Return [x, y] of the center of cell containing provided text 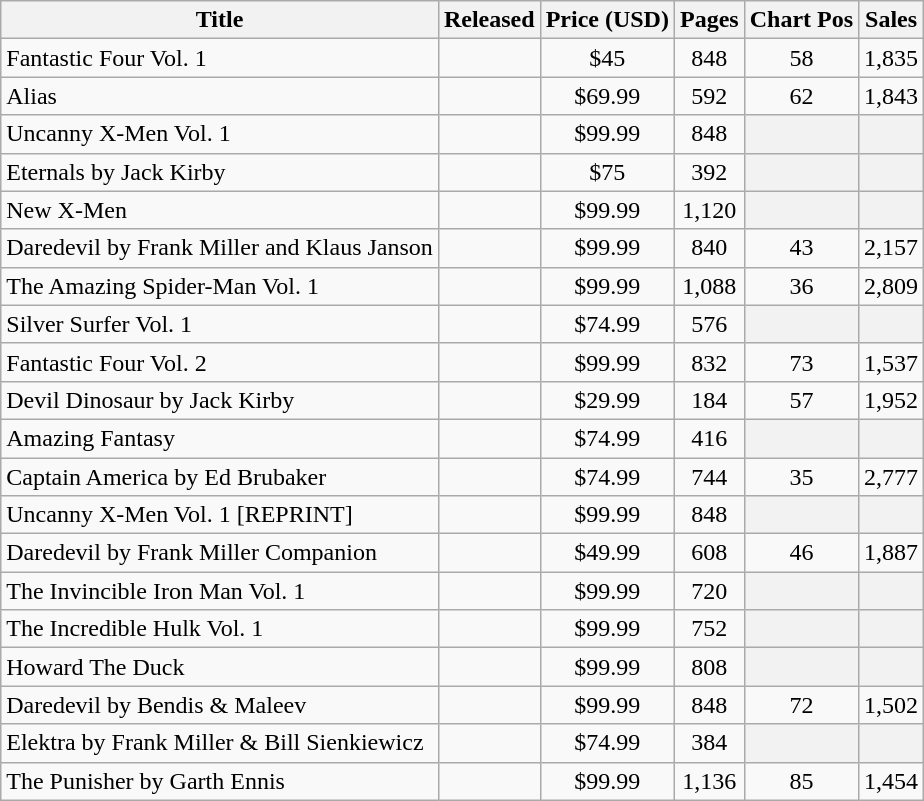
744 [709, 477]
The Incredible Hulk Vol. 1 [220, 629]
608 [709, 553]
Daredevil by Bendis & Maleev [220, 705]
Fantastic Four Vol. 1 [220, 58]
1,136 [709, 781]
$29.99 [607, 400]
808 [709, 667]
85 [801, 781]
72 [801, 705]
Elektra by Frank Miller & Bill Sienkiewicz [220, 743]
Sales [892, 20]
Uncanny X-Men Vol. 1 [REPRINT] [220, 515]
1,835 [892, 58]
Title [220, 20]
Price (USD) [607, 20]
The Invincible Iron Man Vol. 1 [220, 591]
1,952 [892, 400]
1,454 [892, 781]
Devil Dinosaur by Jack Kirby [220, 400]
$49.99 [607, 553]
Fantastic Four Vol. 2 [220, 362]
Daredevil by Frank Miller and Klaus Janson [220, 248]
$69.99 [607, 96]
Eternals by Jack Kirby [220, 172]
Daredevil by Frank Miller Companion [220, 553]
Silver Surfer Vol. 1 [220, 324]
1,120 [709, 210]
46 [801, 553]
1,502 [892, 705]
$45 [607, 58]
62 [801, 96]
57 [801, 400]
Alias [220, 96]
184 [709, 400]
$75 [607, 172]
The Punisher by Garth Ennis [220, 781]
416 [709, 438]
592 [709, 96]
The Amazing Spider-Man Vol. 1 [220, 286]
Released [489, 20]
2,777 [892, 477]
Chart Pos [801, 20]
1,887 [892, 553]
58 [801, 58]
43 [801, 248]
36 [801, 286]
35 [801, 477]
840 [709, 248]
1,088 [709, 286]
Amazing Fantasy [220, 438]
Captain America by Ed Brubaker [220, 477]
752 [709, 629]
576 [709, 324]
720 [709, 591]
Pages [709, 20]
2,809 [892, 286]
832 [709, 362]
2,157 [892, 248]
384 [709, 743]
73 [801, 362]
392 [709, 172]
Uncanny X-Men Vol. 1 [220, 134]
1,843 [892, 96]
1,537 [892, 362]
Howard The Duck [220, 667]
New X-Men [220, 210]
